From the cell containing the given text, extract its center point as [X, Y] coordinate. 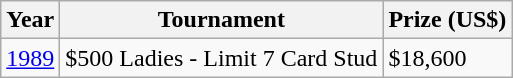
1989 [30, 58]
$18,600 [448, 58]
$500 Ladies - Limit 7 Card Stud [222, 58]
Tournament [222, 20]
Prize (US$) [448, 20]
Year [30, 20]
